Detect which cell encompasses the target text, then output its [X, Y] center coordinate. 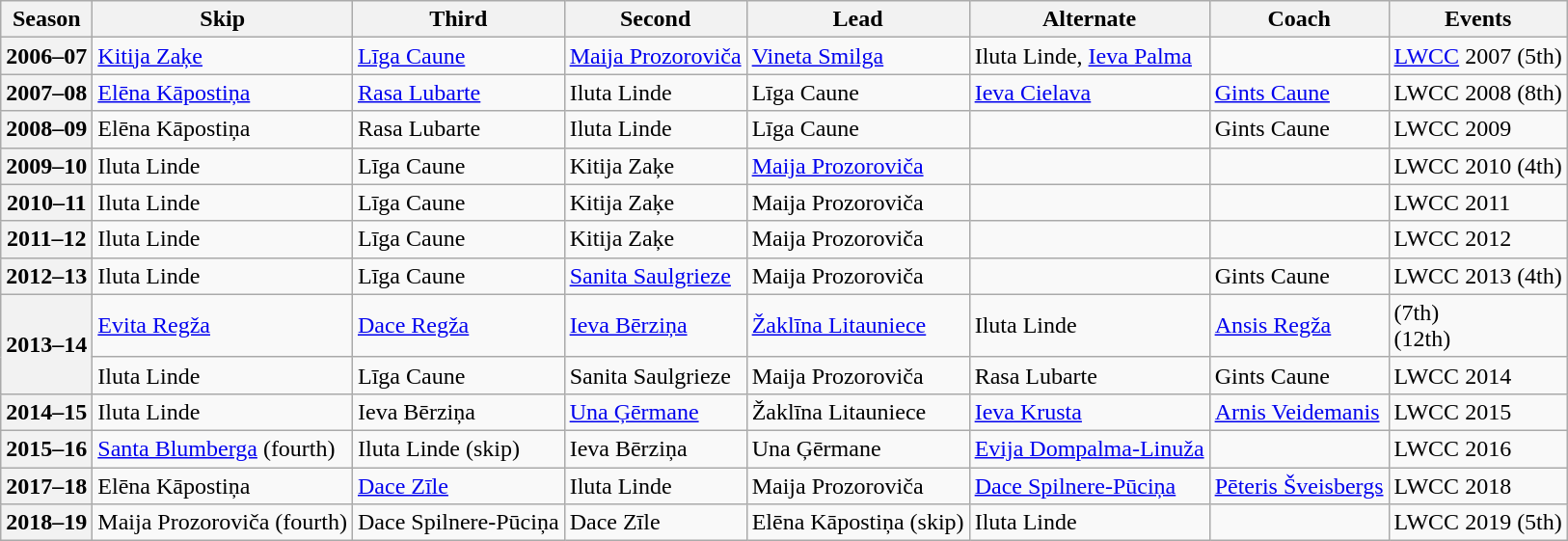
Iluta Linde, Ieva Palma [1090, 56]
Vineta Smilga [858, 56]
Evita Regža [223, 326]
2010–11 [46, 203]
LWCC 2013 (4th) [1477, 276]
LWCC 2014 [1477, 375]
Dace Regža [458, 326]
Maija Prozoroviča (fourth) [223, 523]
Pēteris Šveisbergs [1299, 485]
2018–19 [46, 523]
Ansis Regža [1299, 326]
2015–16 [46, 448]
(7th) (12th) [1477, 326]
Ieva Krusta [1090, 412]
LWCC 2011 [1477, 203]
LWCC 2008 (8th) [1477, 93]
LWCC 2019 (5th) [1477, 523]
LWCC 2012 [1477, 239]
2011–12 [46, 239]
Ieva Cielava [1090, 93]
Arnis Veidemanis [1299, 412]
Skip [223, 19]
Events [1477, 19]
LWCC 2009 [1477, 129]
2013–14 [46, 343]
Iluta Linde (skip) [458, 448]
2008–09 [46, 129]
LWCC 2015 [1477, 412]
Second [656, 19]
Elēna Kāpostiņa (skip) [858, 523]
Lead [858, 19]
2017–18 [46, 485]
LWCC 2007 (5th) [1477, 56]
2006–07 [46, 56]
2012–13 [46, 276]
2007–08 [46, 93]
LWCC 2018 [1477, 485]
Coach [1299, 19]
LWCC 2016 [1477, 448]
Santa Blumberga (fourth) [223, 448]
Evija Dompalma-Linuža [1090, 448]
Season [46, 19]
Alternate [1090, 19]
2009–10 [46, 166]
Third [458, 19]
2014–15 [46, 412]
LWCC 2010 (4th) [1477, 166]
